Return (X, Y) of the center of cell containing provided text 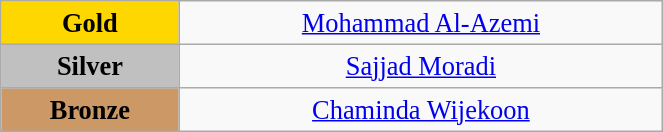
Bronze (90, 109)
Sajjad Moradi (421, 66)
Silver (90, 66)
Gold (90, 22)
Mohammad Al-Azemi (421, 22)
Chaminda Wijekoon (421, 109)
